From the cell containing the given text, extract its center point as (X, Y) coordinate. 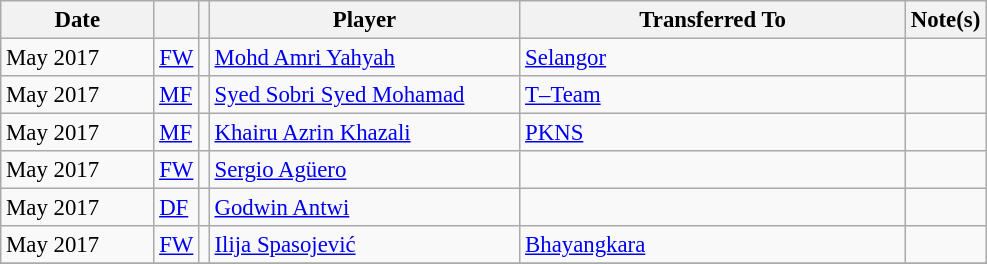
Selangor (713, 58)
Sergio Agüero (364, 170)
DF (176, 208)
Khairu Azrin Khazali (364, 133)
Note(s) (945, 20)
Bhayangkara (713, 245)
Mohd Amri Yahyah (364, 58)
Ilija Spasojević (364, 245)
Date (78, 20)
T–Team (713, 95)
Transferred To (713, 20)
Godwin Antwi (364, 208)
Player (364, 20)
PKNS (713, 133)
Syed Sobri Syed Mohamad (364, 95)
